Output the (x, y) coordinate of the center of the cell containing the given text.  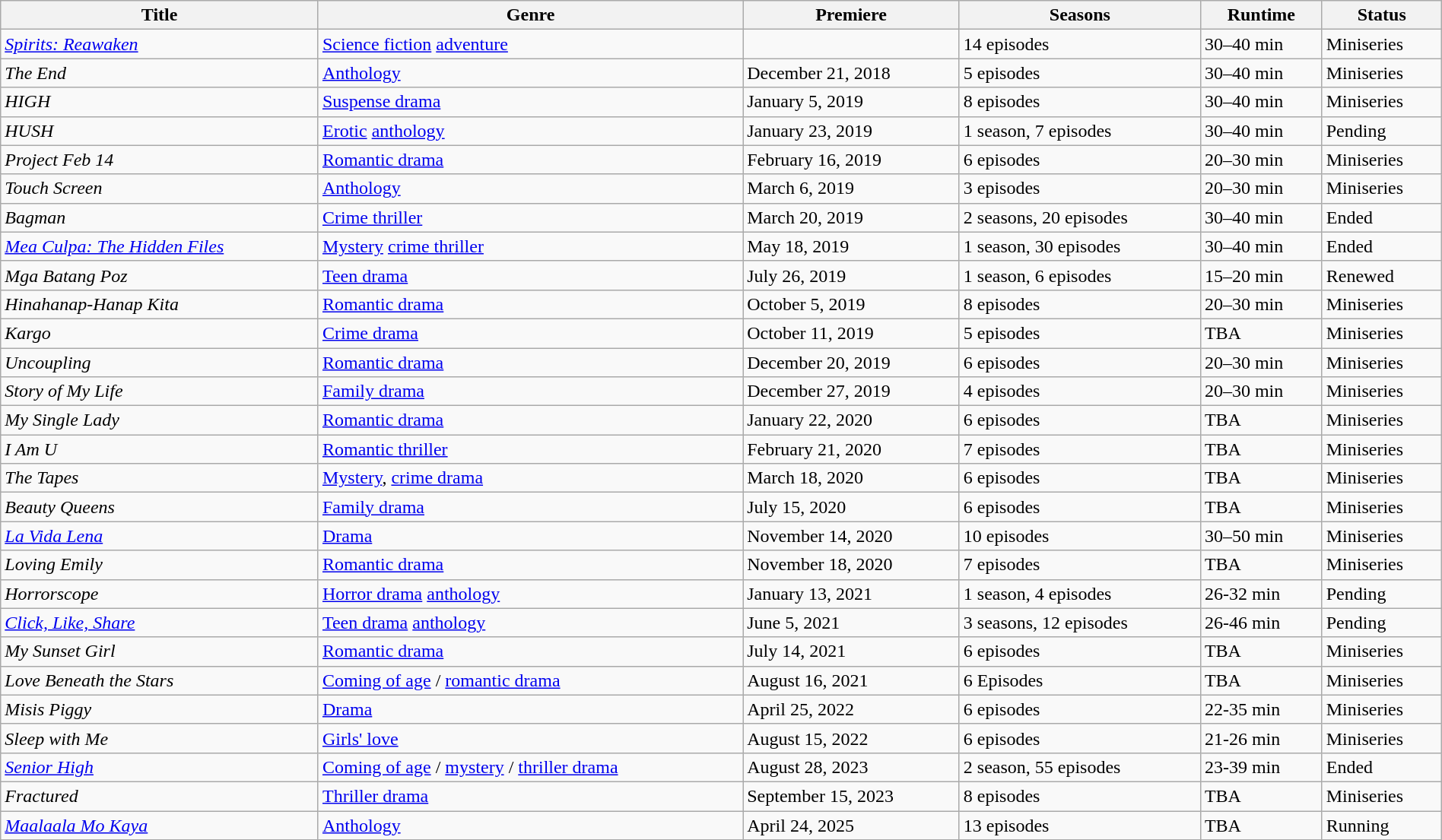
January 13, 2021 (852, 594)
Maalaala Mo Kaya (160, 825)
The Tapes (160, 478)
Beauty Queens (160, 507)
Science fiction adventure (530, 44)
Horror drama anthology (530, 594)
Crime thriller (530, 217)
10 episodes (1080, 536)
April 24, 2025 (852, 825)
Coming of age / romantic drama (530, 680)
Title (160, 15)
I Am U (160, 449)
Genre (530, 15)
Teen drama (530, 275)
The End (160, 73)
Hinahanap-Hanap Kita (160, 304)
Spirits: Reawaken (160, 44)
May 18, 2019 (852, 246)
3 episodes (1080, 189)
November 14, 2020 (852, 536)
February 21, 2020 (852, 449)
Crime drama (530, 333)
July 15, 2020 (852, 507)
December 20, 2019 (852, 363)
Misis Piggy (160, 709)
Click, Like, Share (160, 623)
Thriller drama (530, 796)
Runtime (1261, 15)
August 28, 2023 (852, 767)
14 episodes (1080, 44)
June 5, 2021 (852, 623)
Running (1381, 825)
My Sunset Girl (160, 651)
Romantic thriller (530, 449)
Mystery crime thriller (530, 246)
Fractured (160, 796)
November 18, 2020 (852, 565)
Girls' love (530, 738)
1 season, 4 episodes (1080, 594)
October 11, 2019 (852, 333)
Mea Culpa: The Hidden Files (160, 246)
March 18, 2020 (852, 478)
Status (1381, 15)
January 23, 2019 (852, 131)
La Vida Lena (160, 536)
August 15, 2022 (852, 738)
Horrorscope (160, 594)
Uncoupling (160, 363)
Mystery, crime drama (530, 478)
July 26, 2019 (852, 275)
April 25, 2022 (852, 709)
30–50 min (1261, 536)
1 season, 7 episodes (1080, 131)
26-46 min (1261, 623)
2 seasons, 20 episodes (1080, 217)
Coming of age / mystery / thriller drama (530, 767)
2 season, 55 episodes (1080, 767)
6 Episodes (1080, 680)
February 16, 2019 (852, 160)
July 14, 2021 (852, 651)
March 20, 2019 (852, 217)
Teen drama anthology (530, 623)
My Single Lady (160, 420)
December 27, 2019 (852, 391)
4 episodes (1080, 391)
October 5, 2019 (852, 304)
Touch Screen (160, 189)
3 seasons, 12 episodes (1080, 623)
Senior High (160, 767)
Sleep with Me (160, 738)
September 15, 2023 (852, 796)
1 season, 30 episodes (1080, 246)
December 21, 2018 (852, 73)
Project Feb 14 (160, 160)
Loving Emily (160, 565)
HUSH (160, 131)
Story of My Life (160, 391)
Premiere (852, 15)
HIGH (160, 102)
January 22, 2020 (852, 420)
26-32 min (1261, 594)
Seasons (1080, 15)
March 6, 2019 (852, 189)
13 episodes (1080, 825)
Kargo (160, 333)
Bagman (160, 217)
August 16, 2021 (852, 680)
Renewed (1381, 275)
23-39 min (1261, 767)
Erotic anthology (530, 131)
21-26 min (1261, 738)
Love Beneath the Stars (160, 680)
January 5, 2019 (852, 102)
Mga Batang Poz (160, 275)
22-35 min (1261, 709)
1 season, 6 episodes (1080, 275)
15–20 min (1261, 275)
Suspense drama (530, 102)
